From the cell containing the given text, extract its center point as [X, Y] coordinate. 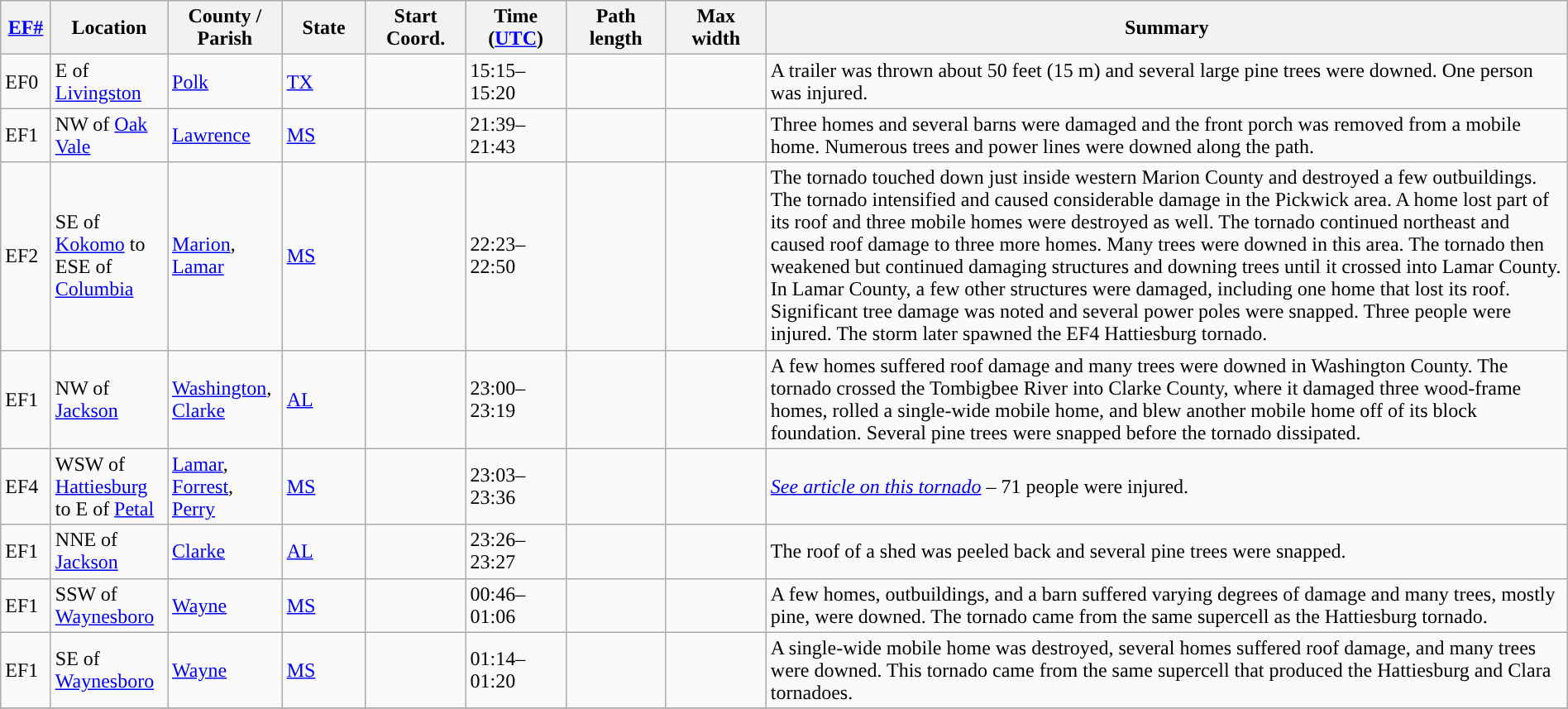
TX [324, 81]
See article on this tornado – 71 people were injured. [1166, 486]
NNE of Jackson [109, 551]
Lamar, Forrest, Perry [225, 486]
23:26–23:27 [516, 551]
Location [109, 28]
15:15–15:20 [516, 81]
NW of Jackson [109, 399]
Clarke [225, 551]
Lawrence [225, 136]
The roof of a shed was peeled back and several pine trees were snapped. [1166, 551]
Start Coord. [415, 28]
Max width [716, 28]
E of Livingston [109, 81]
Path length [615, 28]
21:39–21:43 [516, 136]
01:14–01:20 [516, 670]
State [324, 28]
Time (UTC) [516, 28]
SE of Waynesboro [109, 670]
EF# [26, 28]
EF0 [26, 81]
Polk [225, 81]
23:00–23:19 [516, 399]
23:03–23:36 [516, 486]
SSW of Waynesboro [109, 606]
SE of Kokomo to ESE of Columbia [109, 256]
22:23–22:50 [516, 256]
WSW of Hattiesburg to E of Petal [109, 486]
County / Parish [225, 28]
A trailer was thrown about 50 feet (15 m) and several large pine trees were downed. One person was injured. [1166, 81]
EF2 [26, 256]
Washington, Clarke [225, 399]
NW of Oak Vale [109, 136]
EF4 [26, 486]
Marion, Lamar [225, 256]
Summary [1166, 28]
00:46–01:06 [516, 606]
